Extract the (X, Y) coordinate from the center of the cell holding the provided text.  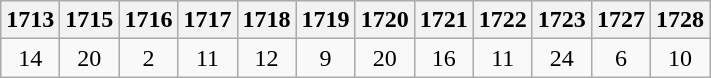
24 (562, 58)
1715 (90, 20)
1719 (326, 20)
14 (30, 58)
6 (620, 58)
1718 (266, 20)
1728 (680, 20)
1721 (444, 20)
1723 (562, 20)
1722 (502, 20)
1716 (148, 20)
10 (680, 58)
2 (148, 58)
16 (444, 58)
9 (326, 58)
1713 (30, 20)
1720 (384, 20)
12 (266, 58)
1717 (208, 20)
1727 (620, 20)
